Return (x, y) of the center of cell containing provided text 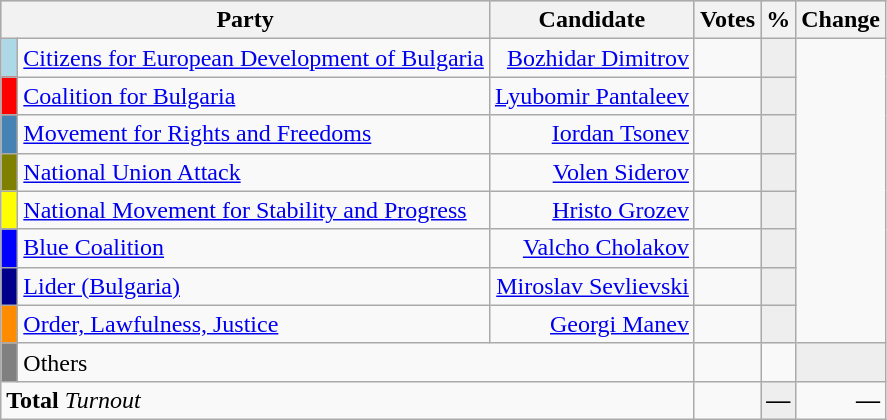
Miroslav Sevlievski (592, 286)
Georgi Manev (592, 324)
Hristo Grozev (592, 210)
Lyubomir Pantaleev (592, 96)
Others (356, 362)
Candidate (592, 20)
Order, Lawfulness, Justice (254, 324)
Movement for Rights and Freedoms (254, 134)
Iordan Tsonev (592, 134)
Votes (727, 20)
Citizens for European Development of Bulgaria (254, 58)
Volen Siderov (592, 172)
% (778, 20)
Change (841, 20)
Total Turnout (348, 400)
Bozhidar Dimitrov (592, 58)
National Movement for Stability and Progress (254, 210)
Coalition for Bulgaria (254, 96)
Lider (Bulgaria) (254, 286)
Party (246, 20)
Valcho Cholakov (592, 248)
Blue Coalition (254, 248)
National Union Attack (254, 172)
